Detect which cell encompasses the target text, then output its [x, y] center coordinate. 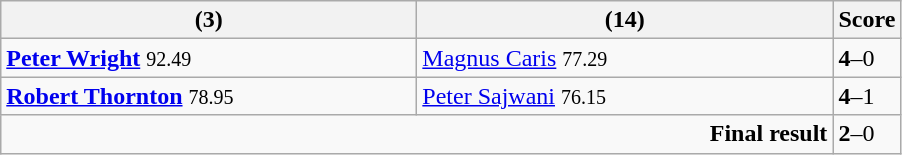
4–0 [867, 58]
Robert Thornton 78.95 [209, 96]
(3) [209, 20]
Final result [417, 134]
Peter Wright 92.49 [209, 58]
(14) [625, 20]
2–0 [867, 134]
Magnus Caris 77.29 [625, 58]
4–1 [867, 96]
Score [867, 20]
Peter Sajwani 76.15 [625, 96]
